Detect which cell encompasses the target text, then output its (x, y) center coordinate. 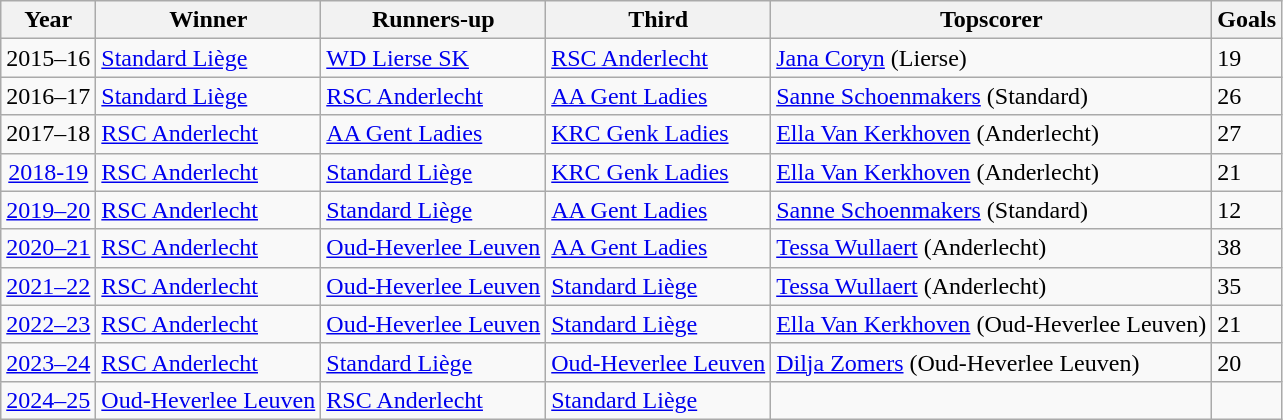
12 (1247, 210)
2021–22 (48, 286)
Third (658, 20)
27 (1247, 134)
38 (1247, 248)
Ella Van Kerkhoven (Oud-Heverlee Leuven) (992, 324)
Goals (1247, 20)
2023–24 (48, 362)
20 (1247, 362)
Dilja Zomers (Oud-Heverlee Leuven) (992, 362)
2019–20 (48, 210)
19 (1247, 58)
Jana Coryn (Lierse) (992, 58)
WD Lierse SK (434, 58)
2018-19 (48, 172)
26 (1247, 96)
Winner (208, 20)
Topscorer (992, 20)
35 (1247, 286)
Year (48, 20)
2016–17 (48, 96)
2020–21 (48, 248)
2024–25 (48, 400)
Runners-up (434, 20)
2017–18 (48, 134)
2015–16 (48, 58)
2022–23 (48, 324)
